Return (X, Y) of the center of cell containing provided text 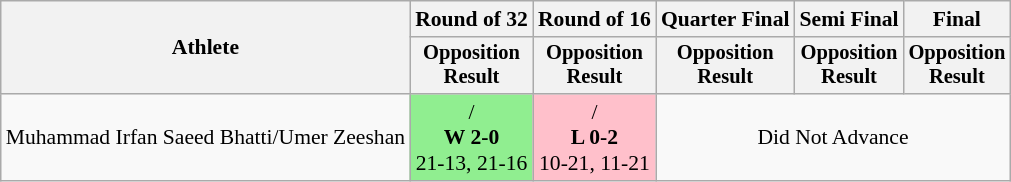
Athlete (206, 48)
Final (958, 19)
Quarter Final (726, 19)
Round of 32 (472, 19)
Muhammad Irfan Saeed Bhatti/Umer Zeeshan (206, 138)
/L 0-2 10-21, 11-21 (594, 138)
Did Not Advance (833, 138)
Round of 16 (594, 19)
/W 2-0 21-13, 21-16 (472, 138)
Semi Final (848, 19)
